Search for the cell housing the specified text and yield its [x, y] center coordinate. 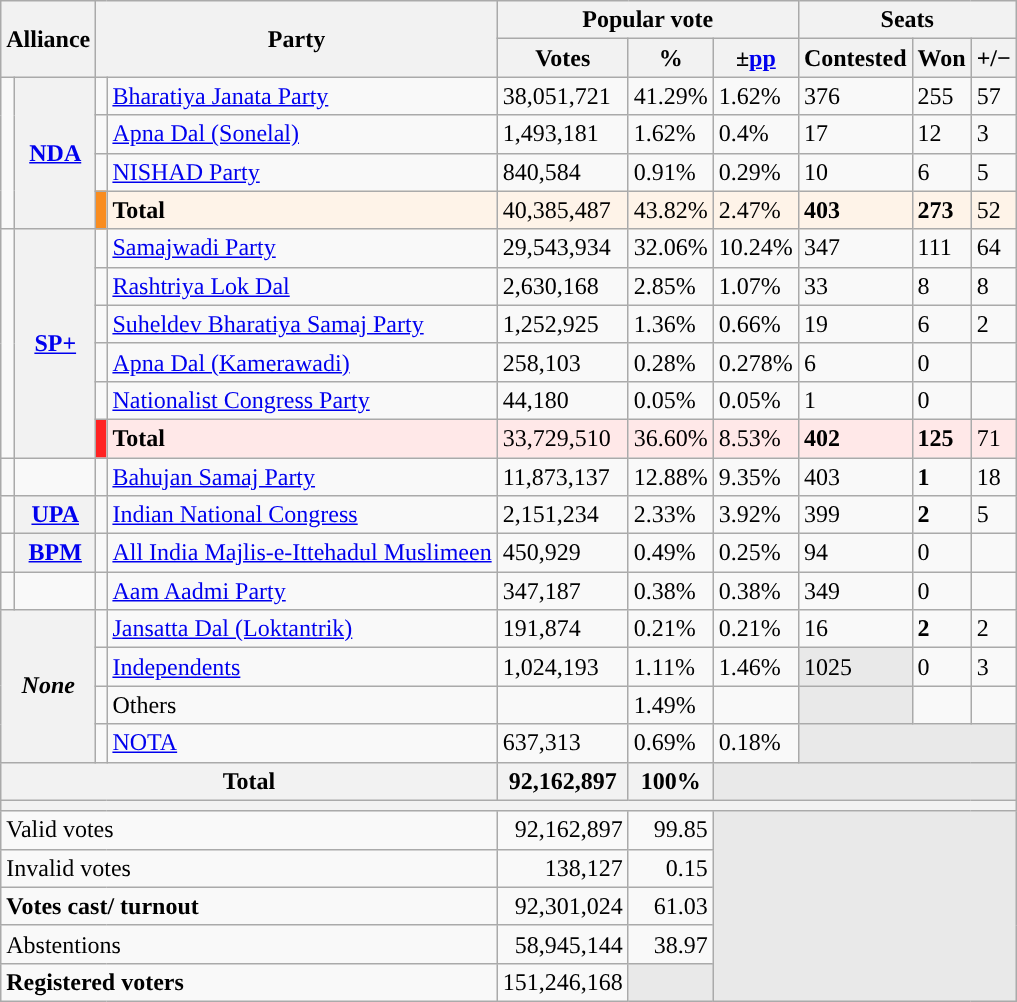
BPM [56, 553]
1.11% [670, 667]
17 [855, 134]
61.03 [670, 906]
Suheldev Bharatiya Samaj Party [302, 324]
0.4% [756, 134]
99.85 [670, 830]
Popular vote [648, 20]
44,180 [562, 400]
71 [994, 438]
0.66% [756, 324]
38.97 [670, 944]
Bahujan Samaj Party [302, 477]
0.91% [670, 172]
1.07% [756, 286]
9.35% [756, 477]
138,127 [562, 868]
UPA [56, 515]
Bharatiya Janata Party [302, 96]
Won [942, 58]
Party [296, 39]
12.88% [670, 477]
1.46% [756, 667]
2,151,234 [562, 515]
All India Majlis-e-Ittehadul Muslimeen [302, 553]
1.49% [670, 705]
399 [855, 515]
10 [855, 172]
1,493,181 [562, 134]
% [670, 58]
Aam Aadmi Party [302, 591]
191,874 [562, 629]
Alliance [48, 39]
33,729,510 [562, 438]
347 [855, 248]
0.28% [670, 362]
125 [942, 438]
Apna Dal (Sonelal) [302, 134]
Votes [562, 58]
Independents [302, 667]
0.69% [670, 743]
1.36% [670, 324]
Votes cast/ turnout [249, 906]
Registered voters [249, 982]
151,246,168 [562, 982]
100% [670, 781]
258,103 [562, 362]
637,313 [562, 743]
NDA [56, 153]
2.33% [670, 515]
19 [855, 324]
12 [942, 134]
Apna Dal (Kamerawadi) [302, 362]
92,301,024 [562, 906]
38,051,721 [562, 96]
58,945,144 [562, 944]
33 [855, 286]
11,873,137 [562, 477]
1,024,193 [562, 667]
18 [994, 477]
Abstentions [249, 944]
10.24% [756, 248]
Nationalist Congress Party [302, 400]
450,929 [562, 553]
Jansatta Dal (Loktantrik) [302, 629]
273 [942, 210]
0.15 [670, 868]
2.47% [756, 210]
Invalid votes [249, 868]
111 [942, 248]
None [48, 686]
57 [994, 96]
347,187 [562, 591]
Samajwadi Party [302, 248]
64 [994, 248]
Indian National Congress [302, 515]
36.60% [670, 438]
±pp [756, 58]
16 [855, 629]
402 [855, 438]
32.06% [670, 248]
40,385,487 [562, 210]
Rashtriya Lok Dal [302, 286]
NOTA [302, 743]
+/− [994, 58]
NISHAD Party [302, 172]
43.82% [670, 210]
Others [302, 705]
8.53% [756, 438]
349 [855, 591]
0.29% [756, 172]
1025 [855, 667]
0.18% [756, 743]
0.49% [670, 553]
29,543,934 [562, 248]
52 [994, 210]
0.278% [756, 362]
SP+ [56, 343]
Seats [907, 20]
Valid votes [249, 830]
94 [855, 553]
41.29% [670, 96]
376 [855, 96]
840,584 [562, 172]
2.85% [670, 286]
0.25% [756, 553]
Contested [855, 58]
1,252,925 [562, 324]
3.92% [756, 515]
255 [942, 96]
2,630,168 [562, 286]
